Identify which cell holds the provided text, then report its (x, y) central coordinate. 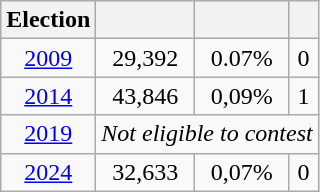
0,07% (242, 172)
32,633 (146, 172)
0.07% (242, 58)
0,09% (242, 96)
Not eligible to contest (207, 134)
2019 (48, 134)
2014 (48, 96)
2024 (48, 172)
Election (48, 20)
43,846 (146, 96)
1 (304, 96)
2009 (48, 58)
29,392 (146, 58)
